Extract the [X, Y] coordinate from the center of the cell holding the provided text.  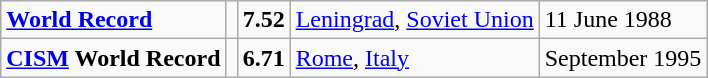
CISM World Record [114, 58]
6.71 [264, 58]
Rome, Italy [414, 58]
September 1995 [623, 58]
Leningrad, Soviet Union [414, 20]
11 June 1988 [623, 20]
World Record [114, 20]
7.52 [264, 20]
